Scan for the cell matching the given text and deliver its (X, Y) coordinate at center. 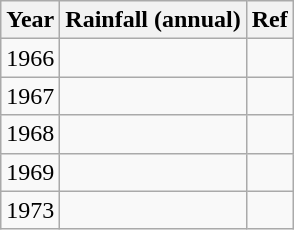
Ref (270, 20)
Rainfall (annual) (153, 20)
1968 (30, 134)
1969 (30, 172)
Year (30, 20)
1966 (30, 58)
1973 (30, 210)
1967 (30, 96)
